Locate the cell with the specified text and output its [X, Y] center coordinate. 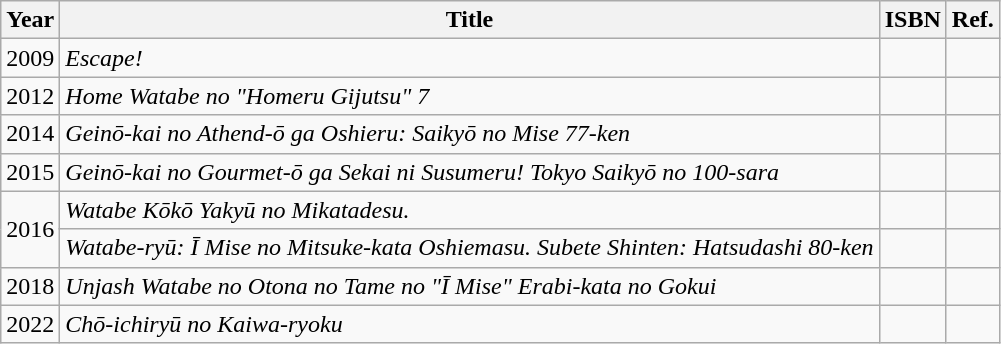
2015 [30, 172]
Watabe-ryū: Ī Mise no Mitsuke-kata Oshiemasu. Subete Shinten: Hatsudashi 80-ken [470, 248]
Chō-ichiryū no Kaiwa-ryoku [470, 324]
2012 [30, 96]
Home Watabe no "Homeru Gijutsu" 7 [470, 96]
2009 [30, 58]
Escape! [470, 58]
2016 [30, 229]
2014 [30, 134]
Title [470, 20]
Geinō-kai no Gourmet-ō ga Sekai ni Susumeru! Tokyo Saikyō no 100-sara [470, 172]
2022 [30, 324]
Year [30, 20]
2018 [30, 286]
ISBN [912, 20]
Watabe Kōkō Yakyū no Mikatadesu. [470, 210]
Ref. [972, 20]
Unjash Watabe no Otona no Tame no "Ī Mise" Erabi-kata no Gokui [470, 286]
Geinō-kai no Athend-ō ga Oshieru: Saikyō no Mise 77-ken [470, 134]
